Return the [X, Y] coordinate for the center point of the cell that contains the specified text.  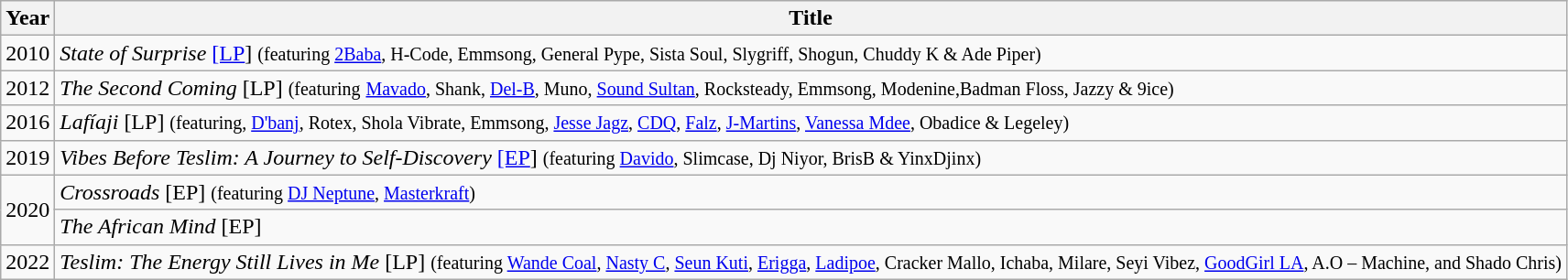
2016 [27, 123]
2022 [27, 262]
The African Mind [EP] [811, 227]
2010 [27, 53]
2019 [27, 157]
2012 [27, 88]
Lafíaji [LP] (featuring, D'banj, Rotex, Shola Vibrate, Emmsong, Jesse Jagz, CDQ, Falz, J-Martins, Vanessa Mdee, Obadice & Legeley) [811, 123]
Crossroads [EP] (featuring DJ Neptune, Masterkraft) [811, 192]
The Second Coming [LP] (featuring Mavado, Shank, Del-B, Muno, Sound Sultan, Rocksteady, Emmsong, Modenine,Badman Floss, Jazzy & 9ice) [811, 88]
Year [27, 18]
2020 [27, 210]
Title [811, 18]
State of Surprise [LP] (featuring 2Baba, H-Code, Emmsong, General Pype, Sista Soul, Slygriff, Shogun, Chuddy K & Ade Piper) [811, 53]
Vibes Before Teslim: A Journey to Self-Discovery [EP] (featuring Davido, Slimcase, Dj Niyor, BrisB & YinxDjinx) [811, 157]
